Locate the cell with the specified text and output its (X, Y) center coordinate. 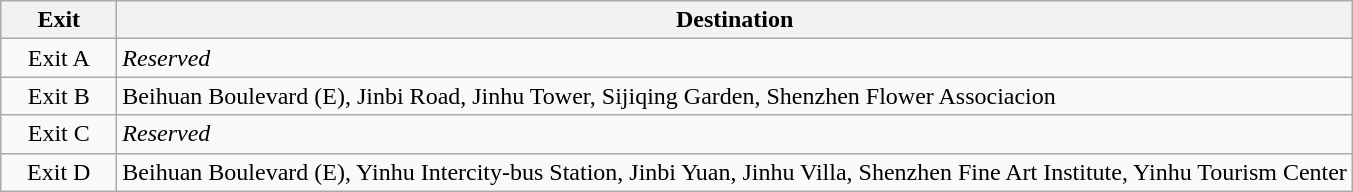
Beihuan Boulevard (E), Yinhu Intercity-bus Station, Jinbi Yuan, Jinhu Villa, Shenzhen Fine Art Institute, Yinhu Tourism Center (735, 172)
Exit (59, 20)
Exit D (59, 172)
Beihuan Boulevard (E), Jinbi Road, Jinhu Tower, Sijiqing Garden, Shenzhen Flower Associacion (735, 96)
Exit A (59, 58)
Exit B (59, 96)
Destination (735, 20)
Exit C (59, 134)
